From the cell containing the given text, extract its center point as [x, y] coordinate. 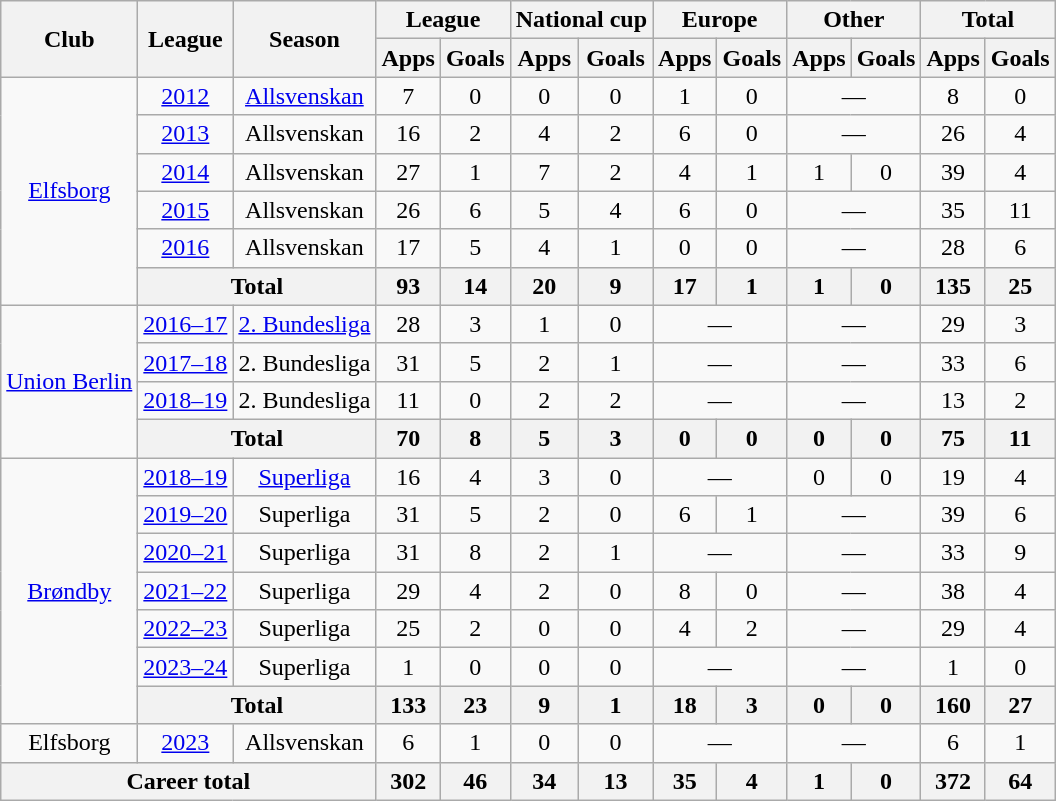
2016 [186, 248]
2013 [186, 134]
160 [953, 705]
National cup [581, 20]
372 [953, 781]
2022–23 [186, 629]
2021–22 [186, 591]
2019–20 [186, 515]
93 [408, 286]
23 [475, 705]
46 [475, 781]
20 [544, 286]
Club [70, 39]
18 [685, 705]
135 [953, 286]
34 [544, 781]
Brøndby [70, 591]
2015 [186, 210]
64 [1020, 781]
38 [953, 591]
14 [475, 286]
19 [953, 477]
133 [408, 705]
2016–17 [186, 324]
2017–18 [186, 362]
2012 [186, 96]
Europe [720, 20]
2023 [186, 743]
70 [408, 438]
Union Berlin [70, 381]
2023–24 [186, 667]
2014 [186, 172]
75 [953, 438]
Other [854, 20]
2020–21 [186, 553]
302 [408, 781]
Season [304, 39]
Career total [188, 781]
